Determine the (X, Y) coordinate at the center of the cell enclosing the given text.  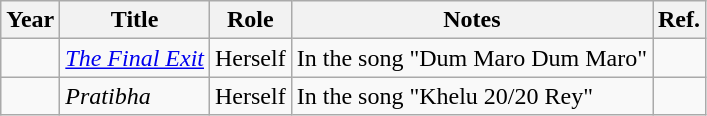
Pratibha (135, 96)
Ref. (678, 20)
Notes (472, 20)
Year (30, 20)
In the song "Khelu 20/20 Rey" (472, 96)
The Final Exit (135, 58)
Role (251, 20)
In the song "Dum Maro Dum Maro" (472, 58)
Title (135, 20)
